Identify which cell holds the provided text, then report its (x, y) central coordinate. 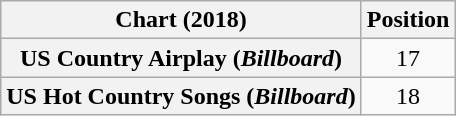
17 (408, 58)
Position (408, 20)
18 (408, 96)
US Hot Country Songs (Billboard) (181, 96)
US Country Airplay (Billboard) (181, 58)
Chart (2018) (181, 20)
